Pinpoint the cell where the given text exists, returning its (x, y) midpoint coordinate. 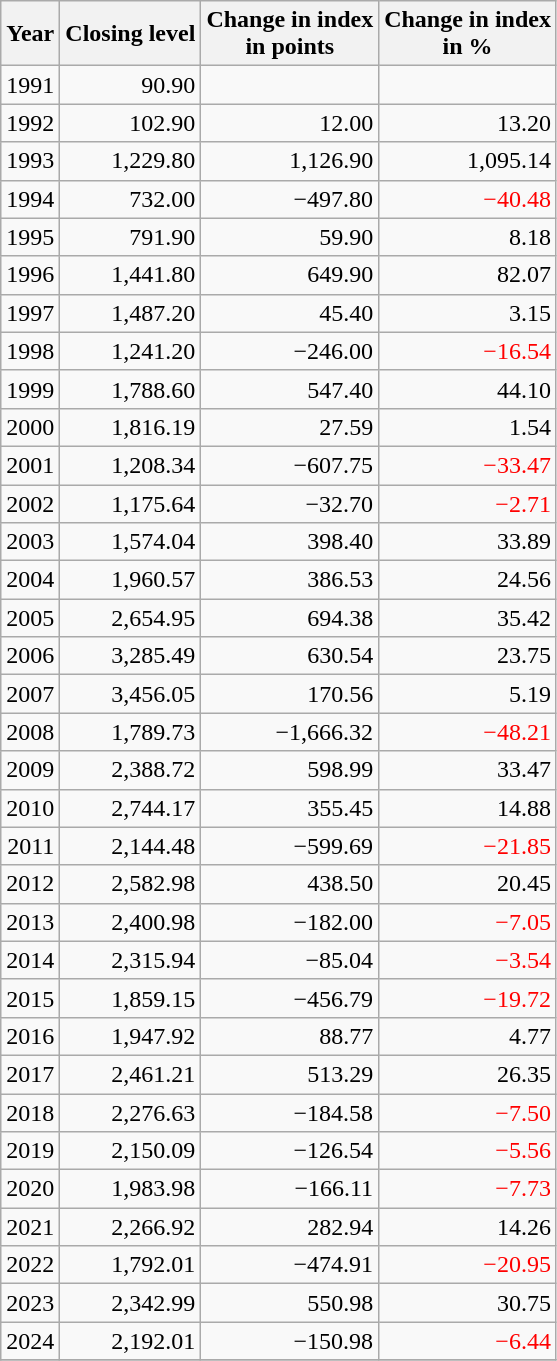
−48.21 (468, 732)
2000 (30, 427)
−19.72 (468, 998)
2020 (30, 1189)
2019 (30, 1151)
2010 (30, 808)
2,744.17 (130, 808)
−7.73 (468, 1189)
2018 (30, 1113)
2,315.94 (130, 960)
170.56 (290, 694)
33.47 (468, 770)
23.75 (468, 656)
1,960.57 (130, 580)
2013 (30, 922)
−6.44 (468, 1341)
2,342.99 (130, 1303)
1,574.04 (130, 542)
Year (30, 34)
1998 (30, 351)
2,266.92 (130, 1227)
1994 (30, 199)
Closing level (130, 34)
2005 (30, 618)
550.98 (290, 1303)
−474.91 (290, 1265)
1,788.60 (130, 389)
−150.98 (290, 1341)
1,789.73 (130, 732)
2023 (30, 1303)
513.29 (290, 1074)
Change in indexin points (290, 34)
282.94 (290, 1227)
2011 (30, 846)
−16.54 (468, 351)
398.40 (290, 542)
1,947.92 (130, 1036)
438.50 (290, 884)
82.07 (468, 275)
1,441.80 (130, 275)
2009 (30, 770)
102.90 (130, 123)
−2.71 (468, 503)
−1,666.32 (290, 732)
−7.50 (468, 1113)
547.40 (290, 389)
33.89 (468, 542)
30.75 (468, 1303)
35.42 (468, 618)
−5.56 (468, 1151)
13.20 (468, 123)
27.59 (290, 427)
1,816.19 (130, 427)
2004 (30, 580)
598.99 (290, 770)
2,388.72 (130, 770)
1,859.15 (130, 998)
Change in indexin % (468, 34)
2,144.48 (130, 846)
−7.05 (468, 922)
2015 (30, 998)
2,654.95 (130, 618)
1,983.98 (130, 1189)
1995 (30, 237)
14.26 (468, 1227)
59.90 (290, 237)
−126.54 (290, 1151)
2001 (30, 465)
2003 (30, 542)
−33.47 (468, 465)
1991 (30, 85)
4.77 (468, 1036)
−85.04 (290, 960)
1,487.20 (130, 313)
−20.95 (468, 1265)
2012 (30, 884)
−40.48 (468, 199)
1992 (30, 123)
2,276.63 (130, 1113)
630.54 (290, 656)
1999 (30, 389)
1.54 (468, 427)
2014 (30, 960)
−497.80 (290, 199)
24.56 (468, 580)
−21.85 (468, 846)
694.38 (290, 618)
2007 (30, 694)
2016 (30, 1036)
1,229.80 (130, 161)
1993 (30, 161)
5.19 (468, 694)
1,175.64 (130, 503)
−607.75 (290, 465)
2021 (30, 1227)
2017 (30, 1074)
1,241.20 (130, 351)
12.00 (290, 123)
1997 (30, 313)
1,208.34 (130, 465)
−166.11 (290, 1189)
−456.79 (290, 998)
−184.58 (290, 1113)
2006 (30, 656)
1,792.01 (130, 1265)
44.10 (468, 389)
2,192.01 (130, 1341)
3.15 (468, 313)
2022 (30, 1265)
791.90 (130, 237)
−3.54 (468, 960)
2002 (30, 503)
45.40 (290, 313)
386.53 (290, 580)
649.90 (290, 275)
90.90 (130, 85)
2,400.98 (130, 922)
2,582.98 (130, 884)
2024 (30, 1341)
2,150.09 (130, 1151)
1996 (30, 275)
−182.00 (290, 922)
−32.70 (290, 503)
14.88 (468, 808)
−599.69 (290, 846)
3,285.49 (130, 656)
8.18 (468, 237)
355.45 (290, 808)
2008 (30, 732)
−246.00 (290, 351)
88.77 (290, 1036)
26.35 (468, 1074)
1,126.90 (290, 161)
3,456.05 (130, 694)
732.00 (130, 199)
20.45 (468, 884)
2,461.21 (130, 1074)
1,095.14 (468, 161)
